Return the [X, Y] coordinate for the center point of the cell that contains the specified text.  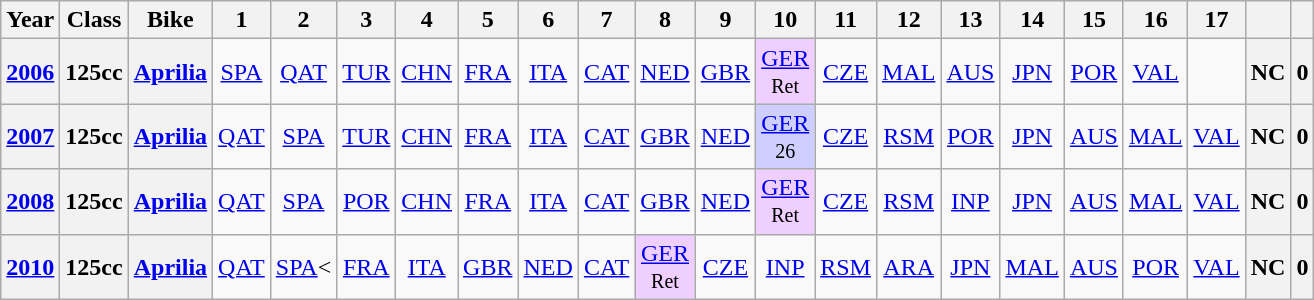
GER26 [786, 136]
Bike [170, 20]
11 [846, 20]
17 [1216, 20]
1 [242, 20]
3 [366, 20]
ARA [908, 266]
2007 [30, 136]
Class [94, 20]
10 [786, 20]
2010 [30, 266]
Year [30, 20]
13 [970, 20]
8 [665, 20]
2008 [30, 202]
4 [427, 20]
6 [548, 20]
2006 [30, 72]
9 [725, 20]
7 [606, 20]
12 [908, 20]
5 [488, 20]
16 [1155, 20]
15 [1094, 20]
SPA< [303, 266]
2 [303, 20]
14 [1032, 20]
